Output the [X, Y] coordinate of the center of the cell containing the given text.  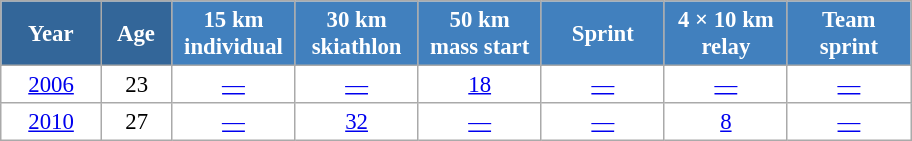
Sprint [602, 34]
Age [136, 34]
27 [136, 122]
23 [136, 85]
2006 [52, 85]
2010 [52, 122]
8 [726, 122]
Year [52, 34]
Team sprint [848, 34]
18 [480, 85]
30 km skiathlon [356, 34]
4 × 10 km relay [726, 34]
50 km mass start [480, 34]
32 [356, 122]
15 km individual [234, 34]
